For the text-containing cell, return its midpoint in (X, Y) coordinate format. 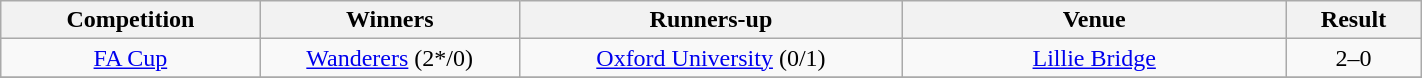
Oxford University (0/1) (710, 58)
Runners-up (710, 20)
Lillie Bridge (1094, 58)
FA Cup (130, 58)
Wanderers (2*/0) (390, 58)
Venue (1094, 20)
2–0 (1354, 58)
Competition (130, 20)
Winners (390, 20)
Result (1354, 20)
